Return the [X, Y] coordinate for the center point of the cell that contains the specified text.  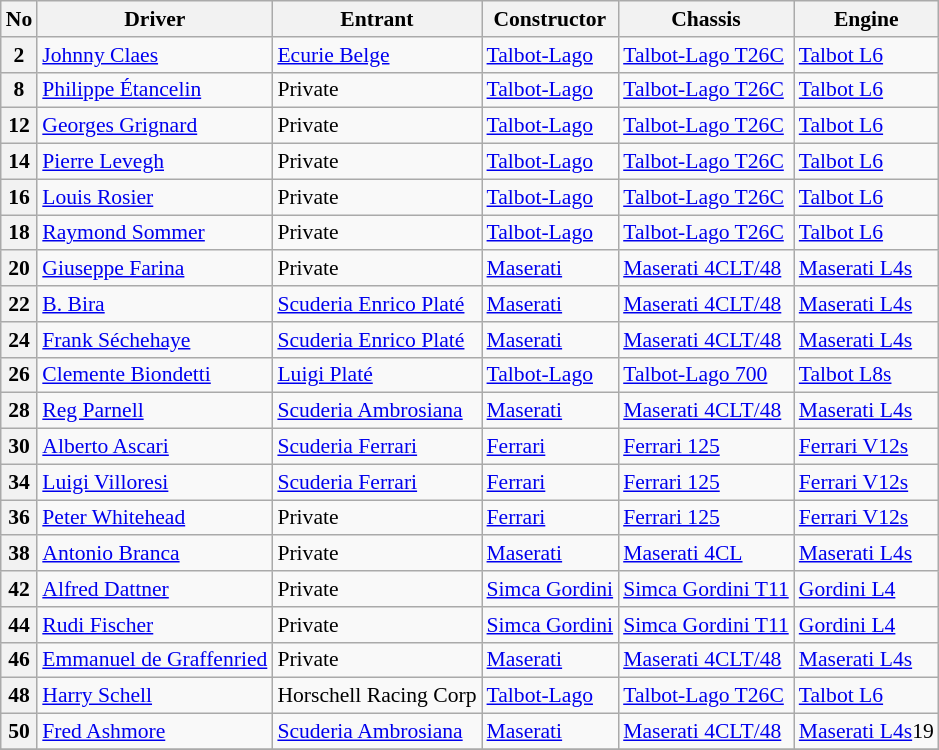
Raymond Sommer [154, 233]
Emmanuel de Graffenried [154, 660]
24 [20, 340]
Constructor [550, 19]
Chassis [706, 19]
Reg Parnell [154, 411]
Engine [866, 19]
30 [20, 447]
Alberto Ascari [154, 447]
28 [20, 411]
14 [20, 162]
Georges Grignard [154, 126]
Antonio Branca [154, 554]
16 [20, 197]
Louis Rosier [154, 197]
Clemente Biondetti [154, 375]
Peter Whitehead [154, 518]
Alfred Dattner [154, 589]
20 [20, 269]
Driver [154, 19]
44 [20, 625]
38 [20, 554]
Johnny Claes [154, 55]
Maserati L4s19 [866, 732]
8 [20, 90]
2 [20, 55]
Pierre Levegh [154, 162]
Ecurie Belge [376, 55]
36 [20, 518]
12 [20, 126]
50 [20, 732]
Horschell Racing Corp [376, 696]
No [20, 19]
42 [20, 589]
B. Bira [154, 304]
Harry Schell [154, 696]
34 [20, 482]
Giuseppe Farina [154, 269]
Luigi Villoresi [154, 482]
Talbot L8s [866, 375]
Philippe Étancelin [154, 90]
48 [20, 696]
22 [20, 304]
Talbot-Lago 700 [706, 375]
26 [20, 375]
Frank Séchehaye [154, 340]
Entrant [376, 19]
Luigi Platé [376, 375]
18 [20, 233]
Maserati 4CL [706, 554]
Rudi Fischer [154, 625]
46 [20, 660]
Fred Ashmore [154, 732]
